Return [x, y] of the center of cell containing provided text 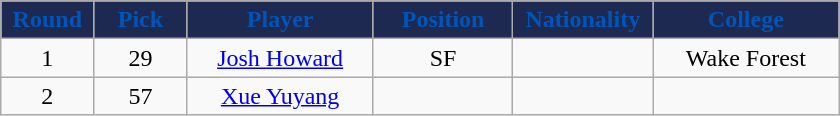
1 [48, 58]
Pick [140, 20]
Player [280, 20]
College [746, 20]
57 [140, 96]
Round [48, 20]
Wake Forest [746, 58]
Xue Yuyang [280, 96]
Nationality [583, 20]
SF [443, 58]
2 [48, 96]
29 [140, 58]
Position [443, 20]
Josh Howard [280, 58]
